Scan for the cell matching the given text and deliver its (x, y) coordinate at center. 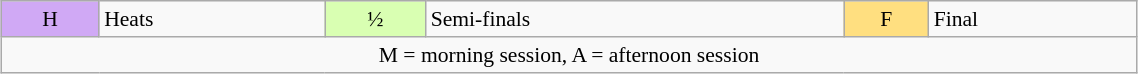
½ (375, 19)
H (50, 19)
Semi-finals (636, 19)
M = morning session, A = afternoon session (569, 54)
F (886, 19)
Heats (212, 19)
Final (1033, 19)
